Detect which cell encompasses the target text, then output its [x, y] center coordinate. 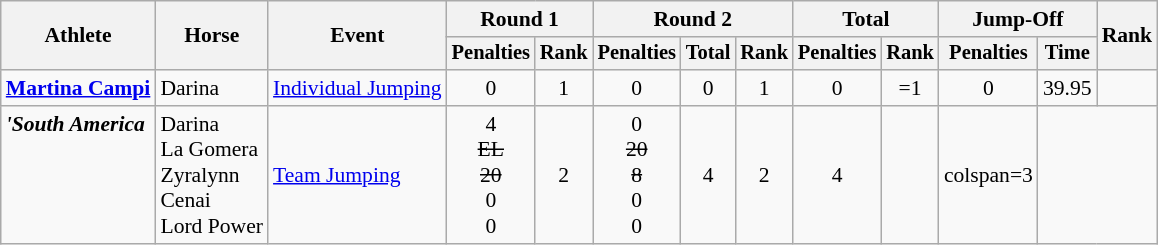
'South America [78, 175]
Event [358, 36]
Martina Campi [78, 88]
Horse [212, 36]
Jump-Off [1018, 19]
Athlete [78, 36]
Team Jumping [358, 175]
colspan=3 [988, 175]
DarinaLa GomeraZyralynnCenaiLord Power [212, 175]
Darina [212, 88]
39.95 [1068, 88]
020800 [637, 175]
Round 2 [693, 19]
=1 [910, 88]
Individual Jumping [358, 88]
Round 1 [520, 19]
4EL2000 [491, 175]
Time [1068, 54]
